From the cell containing the given text, extract its center point as [x, y] coordinate. 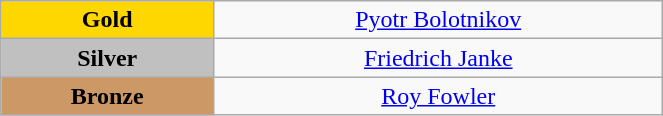
Bronze [108, 96]
Roy Fowler [438, 96]
Gold [108, 20]
Pyotr Bolotnikov [438, 20]
Silver [108, 58]
Friedrich Janke [438, 58]
